Extract the (X, Y) coordinate from the center of the cell holding the provided text.  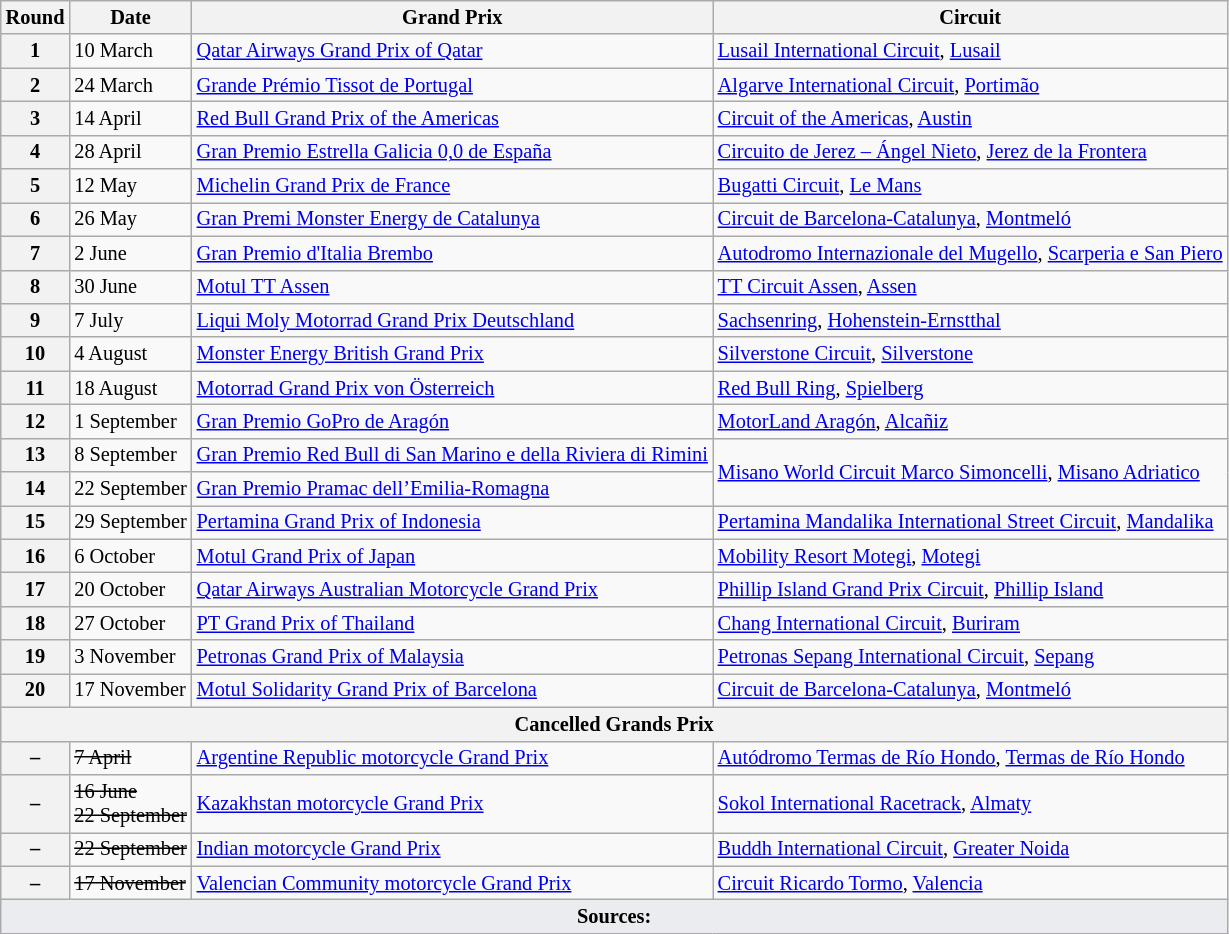
3 (36, 118)
13 (36, 455)
Sokol International Racetrack, Almaty (970, 803)
18 (36, 623)
Silverstone Circuit, Silverstone (970, 354)
Qatar Airways Australian Motorcycle Grand Prix (452, 589)
7 July (130, 320)
18 August (130, 388)
10 March (130, 51)
Chang International Circuit, Buriram (970, 623)
Gran Premio Pramac dell’Emilia-Romagna (452, 489)
Petronas Grand Prix of Malaysia (452, 657)
14 (36, 489)
Cancelled Grands Prix (614, 724)
Bugatti Circuit, Le Mans (970, 186)
Grand Prix (452, 17)
Autódromo Termas de Río Hondo, Termas de Río Hondo (970, 758)
6 October (130, 556)
Motul Solidarity Grand Prix of Barcelona (452, 690)
1 (36, 51)
Red Bull Grand Prix of the Americas (452, 118)
Gran Premi Monster Energy de Catalunya (452, 219)
16 June22 September (130, 803)
Algarve International Circuit, Portimão (970, 85)
29 September (130, 522)
PT Grand Prix of Thailand (452, 623)
11 (36, 388)
8 September (130, 455)
Michelin Grand Prix de France (452, 186)
Date (130, 17)
Buddh International Circuit, Greater Noida (970, 849)
17 (36, 589)
Misano World Circuit Marco Simoncelli, Misano Adriatico (970, 472)
Sources: (614, 916)
Motul Grand Prix of Japan (452, 556)
7 April (130, 758)
16 (36, 556)
Motul TT Assen (452, 287)
3 November (130, 657)
Gran Premio Estrella Galicia 0,0 de España (452, 152)
9 (36, 320)
20 (36, 690)
Circuit Ricardo Tormo, Valencia (970, 883)
26 May (130, 219)
Pertamina Grand Prix of Indonesia (452, 522)
15 (36, 522)
4 (36, 152)
28 April (130, 152)
Qatar Airways Grand Prix of Qatar (452, 51)
Round (36, 17)
2 (36, 85)
Gran Premio GoPro de Aragón (452, 421)
30 June (130, 287)
27 October (130, 623)
Circuit (970, 17)
Petronas Sepang International Circuit, Sepang (970, 657)
TT Circuit Assen, Assen (970, 287)
Gran Premio d'Italia Brembo (452, 253)
12 May (130, 186)
12 (36, 421)
Indian motorcycle Grand Prix (452, 849)
Valencian Community motorcycle Grand Prix (452, 883)
Argentine Republic motorcycle Grand Prix (452, 758)
1 September (130, 421)
Grande Prémio Tissot de Portugal (452, 85)
24 March (130, 85)
14 April (130, 118)
Liqui Moly Motorrad Grand Prix Deutschland (452, 320)
2 June (130, 253)
Mobility Resort Motegi, Motegi (970, 556)
7 (36, 253)
4 August (130, 354)
MotorLand Aragón, Alcañiz (970, 421)
5 (36, 186)
10 (36, 354)
Pertamina Mandalika International Street Circuit, Mandalika (970, 522)
6 (36, 219)
19 (36, 657)
Red Bull Ring, Spielberg (970, 388)
8 (36, 287)
20 October (130, 589)
Sachsenring, Hohenstein-Ernstthal (970, 320)
Kazakhstan motorcycle Grand Prix (452, 803)
Circuito de Jerez – Ángel Nieto, Jerez de la Frontera (970, 152)
Motorrad Grand Prix von Österreich (452, 388)
Phillip Island Grand Prix Circuit, Phillip Island (970, 589)
Gran Premio Red Bull di San Marino e della Riviera di Rimini (452, 455)
Monster Energy British Grand Prix (452, 354)
Lusail International Circuit, Lusail (970, 51)
Autodromo Internazionale del Mugello, Scarperia e San Piero (970, 253)
Circuit of the Americas, Austin (970, 118)
